Determine the [X, Y] coordinate at the center of the cell enclosing the given text.  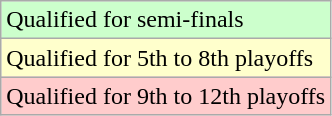
Qualified for semi-finals [166, 20]
Qualified for 9th to 12th playoffs [166, 96]
Qualified for 5th to 8th playoffs [166, 58]
